Pinpoint the cell where the given text exists, returning its (X, Y) midpoint coordinate. 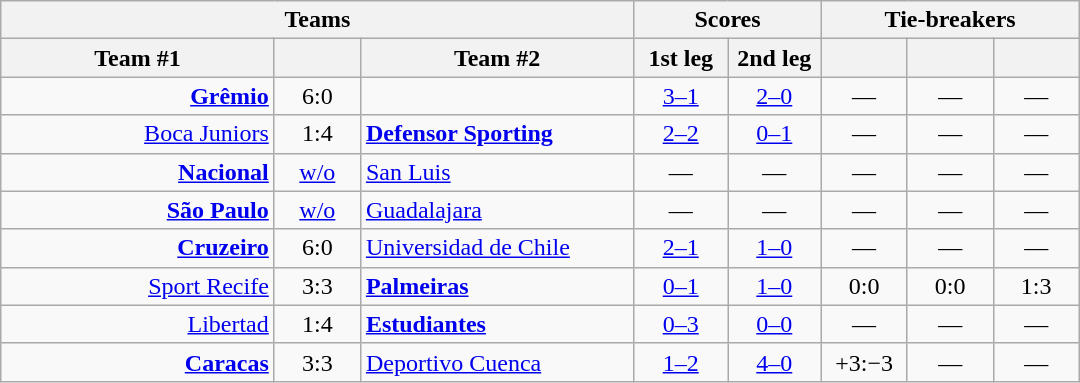
0–3 (681, 324)
1–2 (681, 362)
Sport Recife (138, 286)
1:3 (1036, 286)
Universidad de Chile (497, 248)
Caracas (138, 362)
+3:−3 (864, 362)
4–0 (775, 362)
1st leg (681, 58)
Estudiantes (497, 324)
Grêmio (138, 96)
Libertad (138, 324)
Boca Juniors (138, 134)
Guadalajara (497, 210)
2–1 (681, 248)
Teams (318, 20)
San Luis (497, 172)
Team #2 (497, 58)
3–1 (681, 96)
Cruzeiro (138, 248)
Deportivo Cuenca (497, 362)
2nd leg (775, 58)
Team #1 (138, 58)
2–0 (775, 96)
Scores (728, 20)
São Paulo (138, 210)
Tie-breakers (950, 20)
0–0 (775, 324)
2–2 (681, 134)
Defensor Sporting (497, 134)
Nacional (138, 172)
Palmeiras (497, 286)
